Provide the (x, y) coordinate of the cell's center where the given text is located.  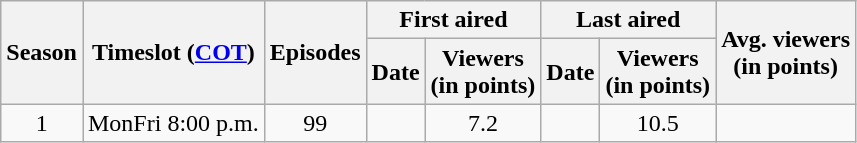
10.5 (658, 123)
99 (315, 123)
Avg. viewers(in points) (786, 52)
Episodes (315, 52)
Last aired (628, 20)
Timeslot (COT) (173, 52)
1 (42, 123)
Season (42, 52)
MonFri 8:00 p.m. (173, 123)
7.2 (483, 123)
First aired (454, 20)
